Provide the [X, Y] coordinate of the cell's center where the given text is located.  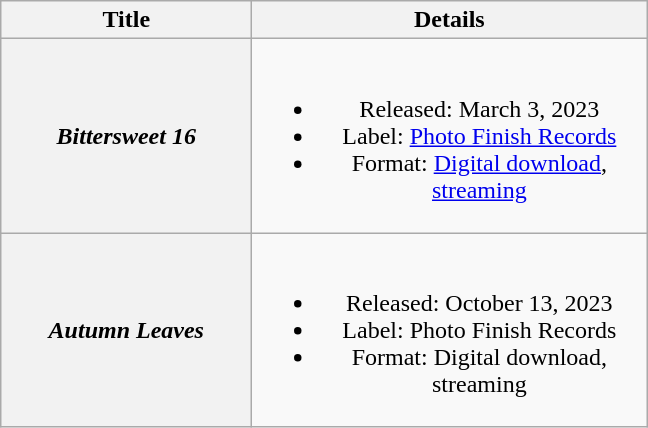
Details [450, 20]
Autumn Leaves [126, 330]
Released: March 3, 2023Label: Photo Finish RecordsFormat: Digital download, streaming [450, 136]
Released: October 13, 2023Label: Photo Finish RecordsFormat: Digital download, streaming [450, 330]
Title [126, 20]
Bittersweet 16 [126, 136]
